Capture the cell that displays the provided text and extract its [X, Y] central coordinate. 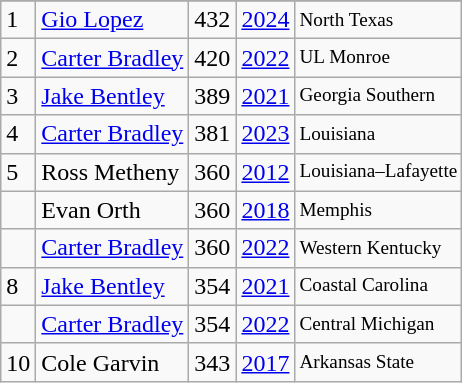
Evan Orth [112, 210]
3 [18, 96]
Gio Lopez [112, 20]
Memphis [378, 210]
2023 [266, 134]
Georgia Southern [378, 96]
Western Kentucky [378, 248]
343 [212, 362]
2018 [266, 210]
Louisiana–Lafayette [378, 172]
Louisiana [378, 134]
2 [18, 58]
2012 [266, 172]
5 [18, 172]
8 [18, 286]
Ross Metheny [112, 172]
Central Michigan [378, 324]
Coastal Carolina [378, 286]
10 [18, 362]
4 [18, 134]
Arkansas State [378, 362]
420 [212, 58]
North Texas [378, 20]
Cole Garvin [112, 362]
381 [212, 134]
2024 [266, 20]
UL Monroe [378, 58]
389 [212, 96]
1 [18, 20]
2017 [266, 362]
432 [212, 20]
